Return [X, Y] of the center of cell containing provided text 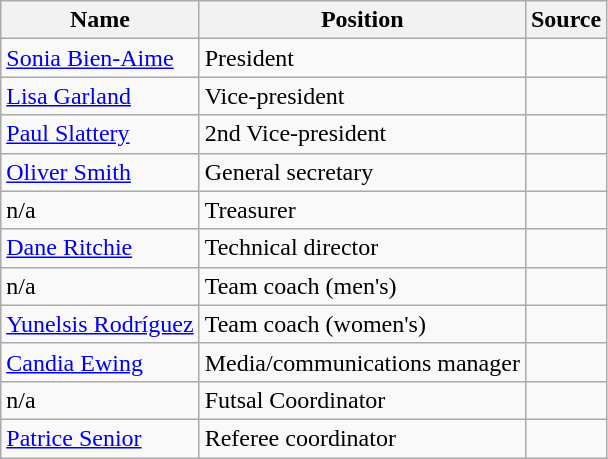
General secretary [362, 172]
Name [100, 20]
Lisa Garland [100, 96]
Paul Slattery [100, 134]
Patrice Senior [100, 438]
Candia Ewing [100, 362]
Futsal Coordinator [362, 400]
Technical director [362, 248]
2nd Vice-president [362, 134]
Media/communications manager [362, 362]
Source [566, 20]
Team coach (women's) [362, 324]
Team coach (men's) [362, 286]
Yunelsis Rodríguez [100, 324]
Referee coordinator [362, 438]
Position [362, 20]
Sonia Bien-Aime [100, 58]
Dane Ritchie [100, 248]
President [362, 58]
Vice-president [362, 96]
Treasurer [362, 210]
Oliver Smith [100, 172]
